Search for the cell housing the specified text and yield its [x, y] center coordinate. 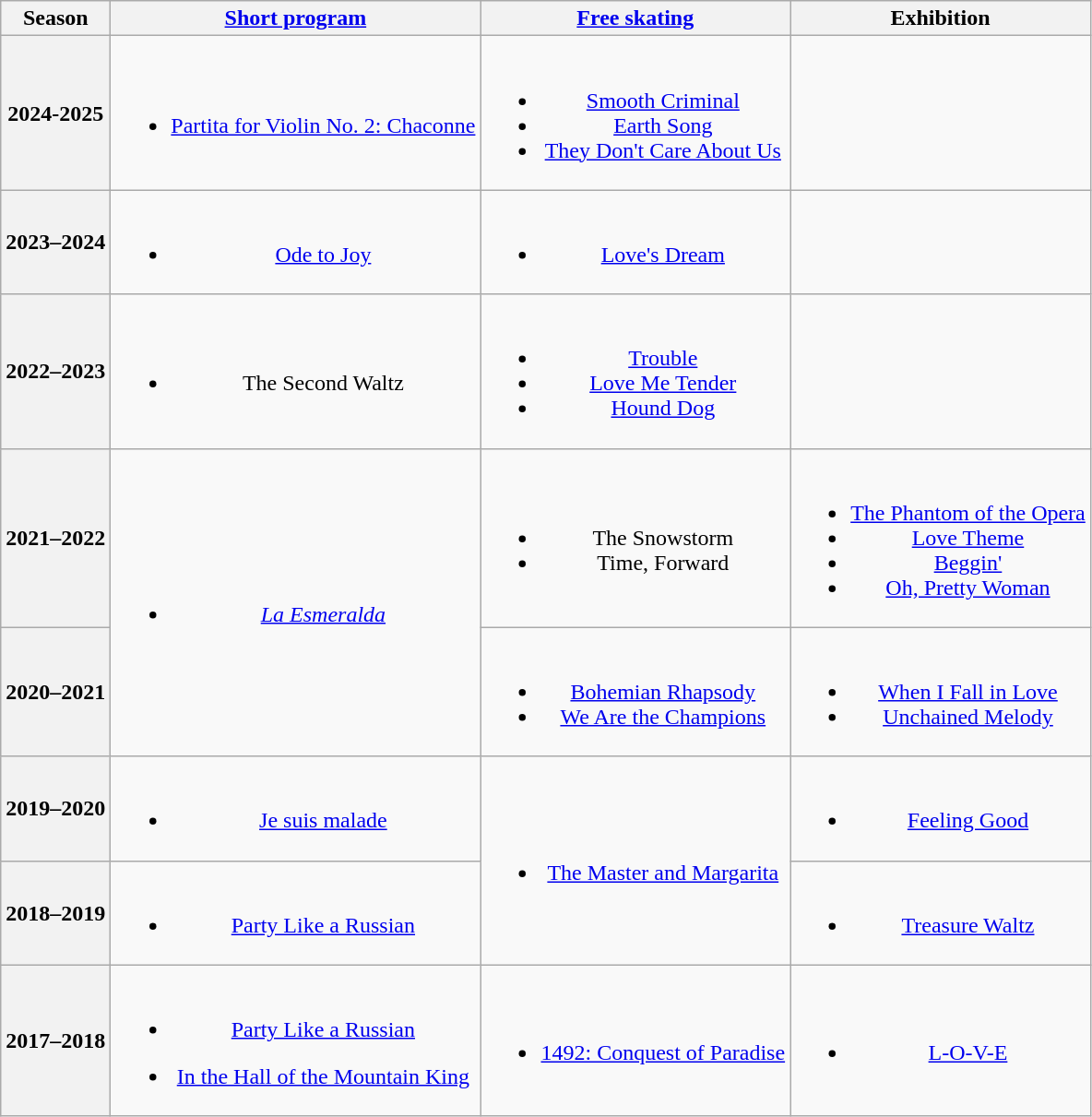
1492: Conquest of Paradise [635, 1040]
The Second Waltz [295, 371]
Treasure Waltz [941, 913]
Party Like a Russian [295, 913]
Free skating [635, 18]
2018–2019 [55, 913]
Season [55, 18]
Bohemian RhapsodyWe Are the Champions [635, 692]
Feeling Good [941, 808]
The SnowstormTime, Forward [635, 538]
When I Fall in Love Unchained Melody [941, 692]
2023–2024 [55, 242]
Party Like a Russian In the Hall of the Mountain King [295, 1040]
2024-2025 [55, 113]
2017–2018 [55, 1040]
The Master and Margarita [635, 861]
Short program [295, 18]
La Esmeralda [295, 602]
Je suis malade [295, 808]
Ode to Joy [295, 242]
2019–2020 [55, 808]
TroubleLove Me TenderHound Dog [635, 371]
The Phantom of the Opera Love Theme Beggin' Oh, Pretty Woman [941, 538]
Love's Dream [635, 242]
2022–2023 [55, 371]
2021–2022 [55, 538]
Partita for Violin No. 2: Chaconne [295, 113]
Smooth CriminalEarth SongThey Don't Care About Us [635, 113]
2020–2021 [55, 692]
L-O-V-E [941, 1040]
Exhibition [941, 18]
